Detect which cell encompasses the target text, then output its [x, y] center coordinate. 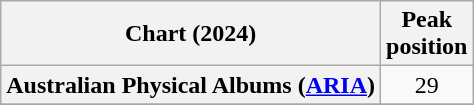
Peakposition [427, 34]
29 [427, 85]
Australian Physical Albums (ARIA) [191, 85]
Chart (2024) [191, 34]
